Determine the [x, y] coordinate at the center of the cell enclosing the given text.  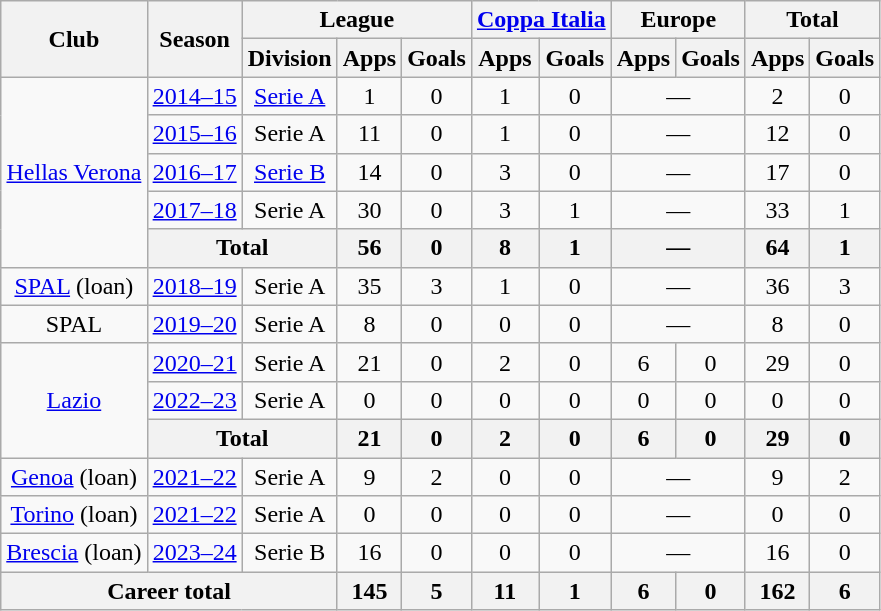
56 [369, 248]
SPAL [74, 324]
5 [437, 591]
Genoa (loan) [74, 477]
Season [194, 39]
162 [777, 591]
Europe [678, 20]
Club [74, 39]
35 [369, 286]
League [356, 20]
2014–15 [194, 96]
2016–17 [194, 172]
2022–23 [194, 400]
Hellas Verona [74, 172]
145 [369, 591]
36 [777, 286]
SPAL (loan) [74, 286]
17 [777, 172]
2017–18 [194, 210]
Division [290, 58]
14 [369, 172]
33 [777, 210]
Career total [169, 591]
2018–19 [194, 286]
2015–16 [194, 134]
Brescia (loan) [74, 553]
30 [369, 210]
Torino (loan) [74, 515]
2023–24 [194, 553]
12 [777, 134]
64 [777, 248]
2020–21 [194, 362]
2019–20 [194, 324]
Lazio [74, 400]
Coppa Italia [541, 20]
